Scan for the cell matching the given text and deliver its (x, y) coordinate at center. 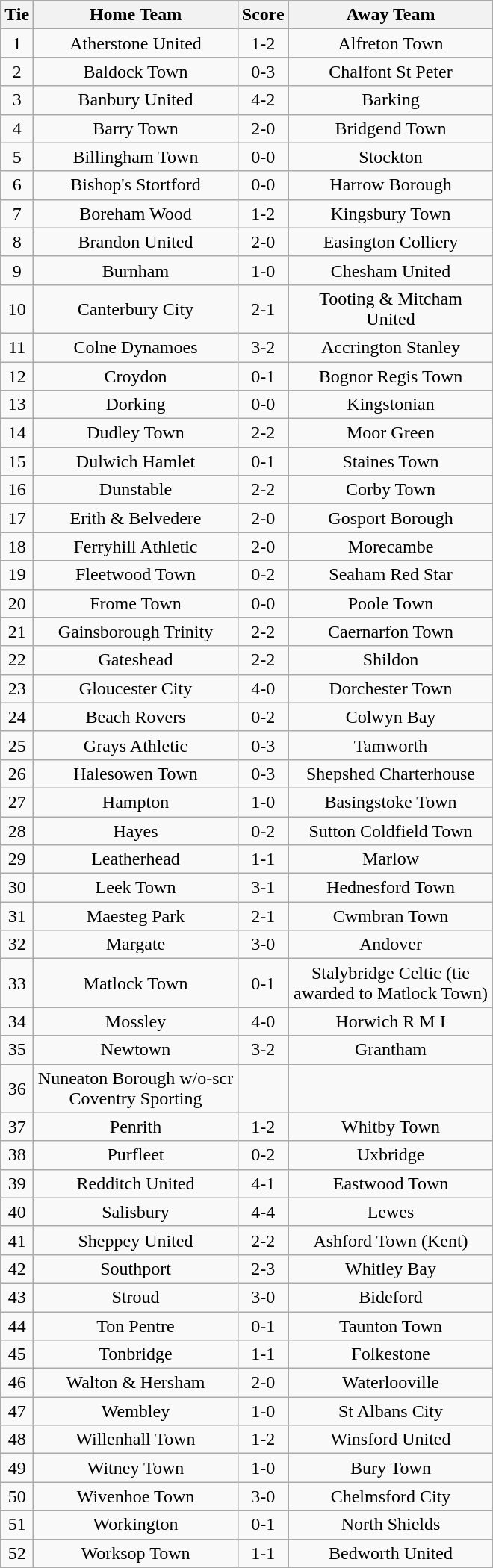
25 (17, 745)
Marlow (391, 859)
47 (17, 1411)
Taunton Town (391, 1325)
Kingstonian (391, 405)
3-1 (263, 888)
17 (17, 518)
23 (17, 688)
Dunstable (136, 490)
49 (17, 1468)
20 (17, 603)
St Albans City (391, 1411)
Margate (136, 945)
Dorking (136, 405)
Grays Athletic (136, 745)
Chelmsford City (391, 1496)
Leatherhead (136, 859)
Folkestone (391, 1354)
Waterlooville (391, 1383)
Corby Town (391, 490)
Chalfont St Peter (391, 72)
Barking (391, 100)
9 (17, 270)
Wivenhoe Town (136, 1496)
7 (17, 214)
Seaham Red Star (391, 575)
26 (17, 774)
Ferryhill Athletic (136, 547)
4 (17, 128)
Hayes (136, 831)
Salisbury (136, 1212)
Barry Town (136, 128)
52 (17, 1553)
6 (17, 185)
Hednesford Town (391, 888)
10 (17, 309)
Gateshead (136, 660)
Beach Rovers (136, 717)
Alfreton Town (391, 43)
48 (17, 1440)
46 (17, 1383)
31 (17, 916)
North Shields (391, 1525)
Redditch United (136, 1183)
22 (17, 660)
50 (17, 1496)
Stalybridge Celtic (tie awarded to Matlock Town) (391, 983)
Boreham Wood (136, 214)
4-2 (263, 100)
Bishop's Stortford (136, 185)
Mossley (136, 1021)
Caernarfon Town (391, 632)
Witney Town (136, 1468)
Frome Town (136, 603)
Stockton (391, 157)
Bideford (391, 1297)
Kingsbury Town (391, 214)
Andover (391, 945)
8 (17, 242)
Erith & Belvedere (136, 518)
44 (17, 1325)
Southport (136, 1269)
Eastwood Town (391, 1183)
28 (17, 831)
24 (17, 717)
Croydon (136, 376)
Wembley (136, 1411)
Fleetwood Town (136, 575)
Hampton (136, 802)
Willenhall Town (136, 1440)
2 (17, 72)
Penrith (136, 1127)
Gloucester City (136, 688)
4-1 (263, 1183)
Whitby Town (391, 1127)
Atherstone United (136, 43)
Basingstoke Town (391, 802)
Newtown (136, 1050)
38 (17, 1155)
Winsford United (391, 1440)
45 (17, 1354)
Gainsborough Trinity (136, 632)
2-3 (263, 1269)
Dorchester Town (391, 688)
Maesteg Park (136, 916)
43 (17, 1297)
Stroud (136, 1297)
Workington (136, 1525)
13 (17, 405)
Whitley Bay (391, 1269)
5 (17, 157)
Bridgend Town (391, 128)
41 (17, 1240)
Baldock Town (136, 72)
3 (17, 100)
Harrow Borough (391, 185)
Purfleet (136, 1155)
19 (17, 575)
Dulwich Hamlet (136, 461)
Matlock Town (136, 983)
Away Team (391, 15)
21 (17, 632)
29 (17, 859)
Cwmbran Town (391, 916)
Dudley Town (136, 433)
Billingham Town (136, 157)
Home Team (136, 15)
Lewes (391, 1212)
33 (17, 983)
42 (17, 1269)
Walton & Hersham (136, 1383)
Grantham (391, 1050)
Ton Pentre (136, 1325)
35 (17, 1050)
Sutton Coldfield Town (391, 831)
18 (17, 547)
27 (17, 802)
Canterbury City (136, 309)
12 (17, 376)
Bedworth United (391, 1553)
Leek Town (136, 888)
Bognor Regis Town (391, 376)
51 (17, 1525)
14 (17, 433)
Shepshed Charterhouse (391, 774)
Morecambe (391, 547)
Poole Town (391, 603)
15 (17, 461)
1 (17, 43)
Staines Town (391, 461)
37 (17, 1127)
Worksop Town (136, 1553)
30 (17, 888)
Colwyn Bay (391, 717)
16 (17, 490)
34 (17, 1021)
Easington Colliery (391, 242)
Brandon United (136, 242)
Tamworth (391, 745)
Ashford Town (Kent) (391, 1240)
Colne Dynamoes (136, 347)
Sheppey United (136, 1240)
40 (17, 1212)
Halesowen Town (136, 774)
Score (263, 15)
Tie (17, 15)
11 (17, 347)
Chesham United (391, 270)
4-4 (263, 1212)
36 (17, 1089)
Horwich R M I (391, 1021)
Burnham (136, 270)
Nuneaton Borough w/o-scr Coventry Sporting (136, 1089)
Banbury United (136, 100)
Bury Town (391, 1468)
Moor Green (391, 433)
Gosport Borough (391, 518)
Accrington Stanley (391, 347)
Shildon (391, 660)
39 (17, 1183)
Uxbridge (391, 1155)
Tonbridge (136, 1354)
Tooting & Mitcham United (391, 309)
32 (17, 945)
